Provide the [x, y] coordinate of the cell's center where the given text is located.  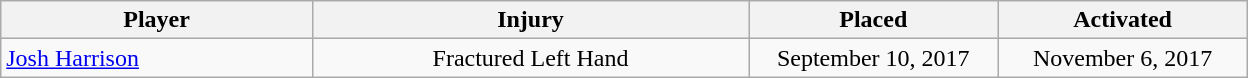
Placed [874, 20]
Fractured Left Hand [530, 58]
Josh Harrison [157, 58]
September 10, 2017 [874, 58]
Activated [1122, 20]
November 6, 2017 [1122, 58]
Player [157, 20]
Injury [530, 20]
